Extract the (x, y) coordinate from the center of the cell holding the provided text.  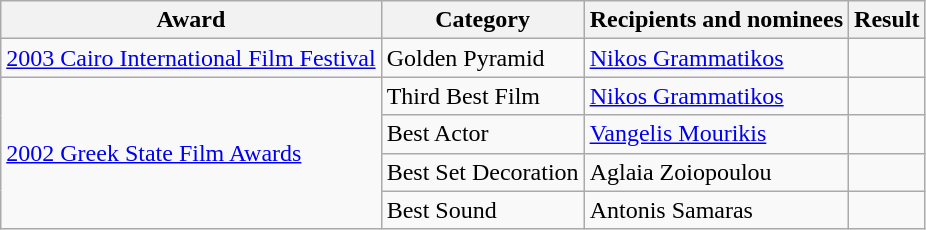
Golden Pyramid (482, 58)
Award (191, 20)
Best Sound (482, 210)
2003 Cairo International Film Festival (191, 58)
2002 Greek State Film Awards (191, 153)
Recipients and nominees (716, 20)
Vangelis Mourikis (716, 134)
Aglaia Zoiopoulou (716, 172)
Best Actor (482, 134)
Result (887, 20)
Antonis Samaras (716, 210)
Third Best Film (482, 96)
Category (482, 20)
Best Set Decoration (482, 172)
